Locate the cell with the specified text and output its [X, Y] center coordinate. 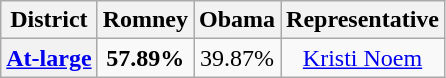
Representative [363, 20]
Romney [145, 20]
Kristi Noem [363, 58]
Obama [238, 20]
57.89% [145, 58]
District [49, 20]
At-large [49, 58]
39.87% [238, 58]
